Return the [X, Y] coordinate for the center point of the cell that contains the specified text.  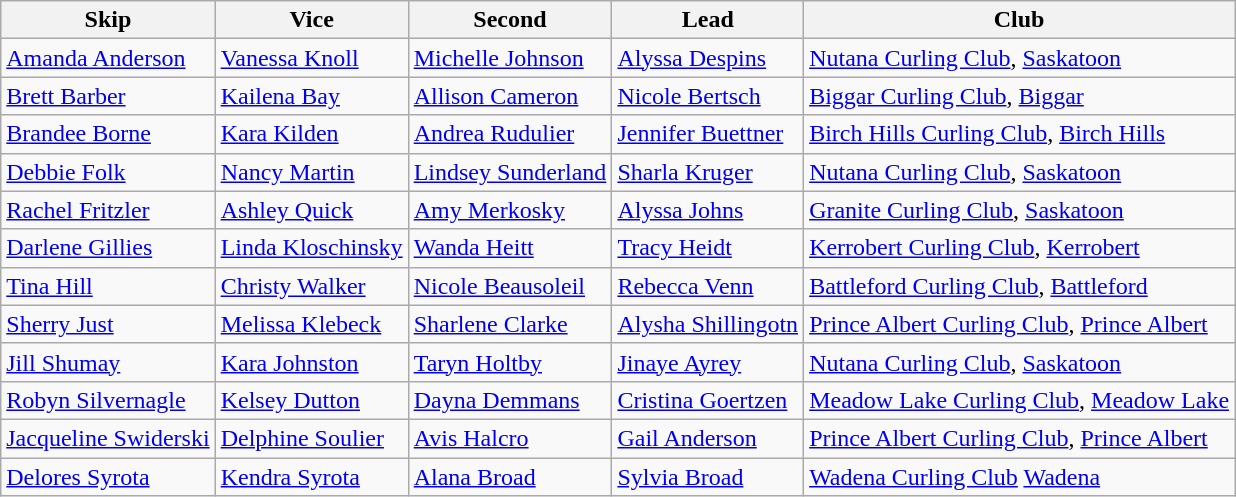
Amy Merkosky [510, 210]
Kerrobert Curling Club, Kerrobert [1020, 248]
Vice [312, 20]
Dayna Demmans [510, 400]
Alyssa Despins [708, 58]
Tracy Heidt [708, 248]
Andrea Rudulier [510, 134]
Club [1020, 20]
Jinaye Ayrey [708, 362]
Debbie Folk [108, 172]
Rebecca Venn [708, 286]
Lindsey Sunderland [510, 172]
Sylvia Broad [708, 477]
Delores Syrota [108, 477]
Kara Kilden [312, 134]
Vanessa Knoll [312, 58]
Wadena Curling Club Wadena [1020, 477]
Jill Shumay [108, 362]
Lead [708, 20]
Nicole Bertsch [708, 96]
Second [510, 20]
Amanda Anderson [108, 58]
Michelle Johnson [510, 58]
Robyn Silvernagle [108, 400]
Nancy Martin [312, 172]
Nicole Beausoleil [510, 286]
Birch Hills Curling Club, Birch Hills [1020, 134]
Sharlene Clarke [510, 324]
Alana Broad [510, 477]
Biggar Curling Club, Biggar [1020, 96]
Jacqueline Swiderski [108, 438]
Allison Cameron [510, 96]
Darlene Gillies [108, 248]
Sherry Just [108, 324]
Gail Anderson [708, 438]
Taryn Holtby [510, 362]
Kendra Syrota [312, 477]
Kailena Bay [312, 96]
Melissa Klebeck [312, 324]
Battleford Curling Club, Battleford [1020, 286]
Cristina Goertzen [708, 400]
Rachel Fritzler [108, 210]
Avis Halcro [510, 438]
Linda Kloschinsky [312, 248]
Brett Barber [108, 96]
Granite Curling Club, Saskatoon [1020, 210]
Meadow Lake Curling Club, Meadow Lake [1020, 400]
Ashley Quick [312, 210]
Kara Johnston [312, 362]
Tina Hill [108, 286]
Alyssa Johns [708, 210]
Brandee Borne [108, 134]
Alysha Shillingotn [708, 324]
Christy Walker [312, 286]
Sharla Kruger [708, 172]
Delphine Soulier [312, 438]
Jennifer Buettner [708, 134]
Kelsey Dutton [312, 400]
Skip [108, 20]
Wanda Heitt [510, 248]
